From the cell containing the given text, extract its center point as [X, Y] coordinate. 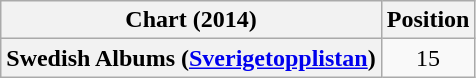
Chart (2014) [191, 20]
Position [428, 20]
Swedish Albums (Sverigetopplistan) [191, 58]
15 [428, 58]
